From the cell containing the given text, extract its center point as [x, y] coordinate. 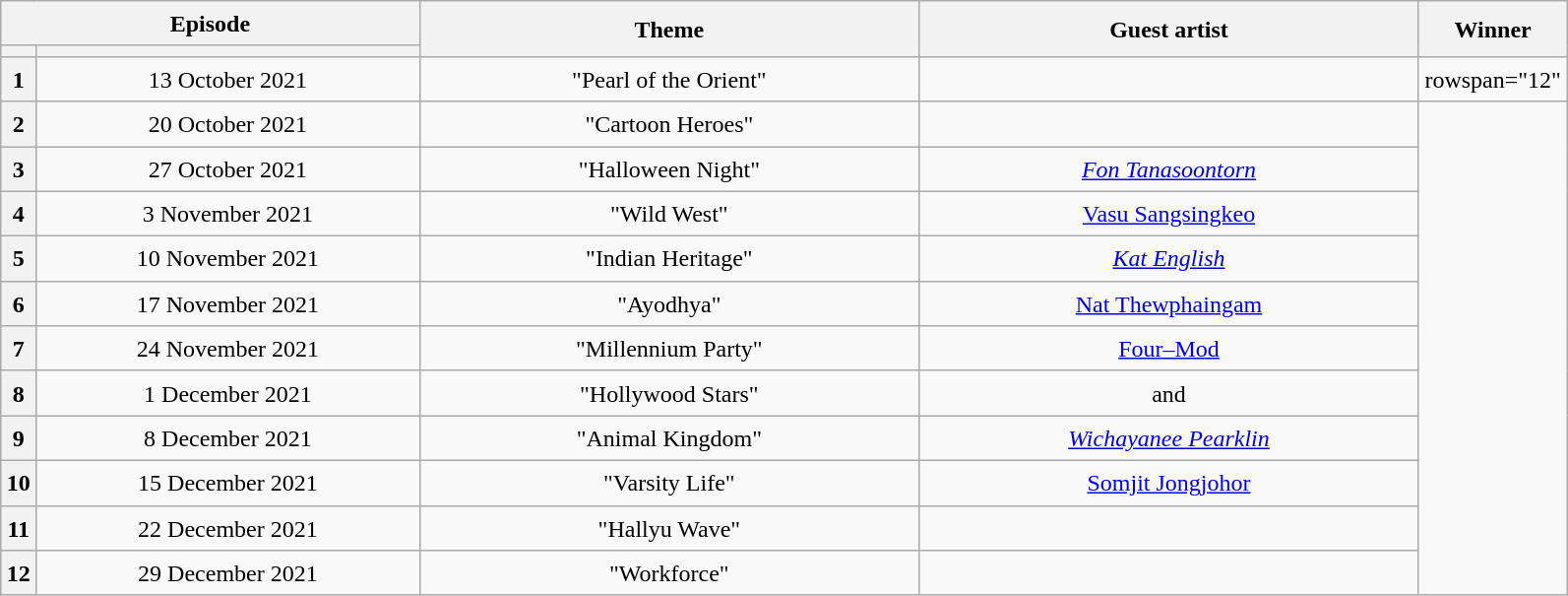
Fon Tanasoontorn [1169, 168]
"Wild West" [669, 214]
5 [19, 259]
"Pearl of the Orient" [669, 79]
Somjit Jongjohor [1169, 483]
Episode [211, 24]
9 [19, 438]
Kat English [1169, 259]
rowspan="12" [1492, 79]
"Hallyu Wave" [669, 528]
13 October 2021 [228, 79]
20 October 2021 [228, 124]
"Halloween Night" [669, 168]
4 [19, 214]
"Workforce" [669, 573]
"Indian Heritage" [669, 259]
10 November 2021 [228, 259]
10 [19, 483]
Four–Mod [1169, 349]
2 [19, 124]
1 [19, 79]
15 December 2021 [228, 483]
6 [19, 303]
"Hollywood Stars" [669, 393]
27 October 2021 [228, 168]
Winner [1492, 30]
"Millennium Party" [669, 349]
12 [19, 573]
8 December 2021 [228, 438]
8 [19, 393]
1 December 2021 [228, 393]
22 December 2021 [228, 528]
"Varsity Life" [669, 483]
7 [19, 349]
"Cartoon Heroes" [669, 124]
"Ayodhya" [669, 303]
Vasu Sangsingkeo [1169, 214]
24 November 2021 [228, 349]
Wichayanee Pearklin [1169, 438]
Guest artist [1169, 30]
11 [19, 528]
3 [19, 168]
and [1169, 393]
17 November 2021 [228, 303]
Nat Thewphaingam [1169, 303]
Theme [669, 30]
29 December 2021 [228, 573]
"Animal Kingdom" [669, 438]
3 November 2021 [228, 214]
